Identify which cell holds the provided text, then report its (x, y) central coordinate. 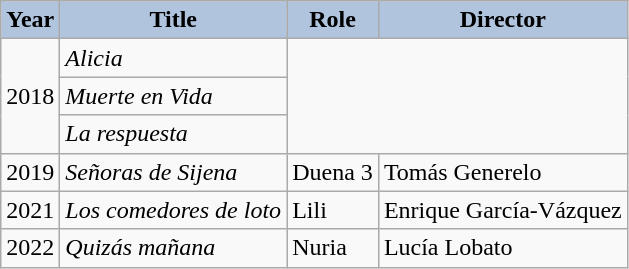
Alicia (174, 58)
Lucía Lobato (502, 248)
Señoras de Sijena (174, 172)
Director (502, 20)
La respuesta (174, 134)
Nuria (333, 248)
2019 (30, 172)
Duena 3 (333, 172)
Year (30, 20)
Role (333, 20)
Title (174, 20)
2021 (30, 210)
Lili (333, 210)
Tomás Generelo (502, 172)
Muerte en Vida (174, 96)
Enrique García-Vázquez (502, 210)
2022 (30, 248)
Los comedores de loto (174, 210)
Quizás mañana (174, 248)
2018 (30, 96)
